Return the [x, y] coordinate for the center point of the cell that contains the specified text.  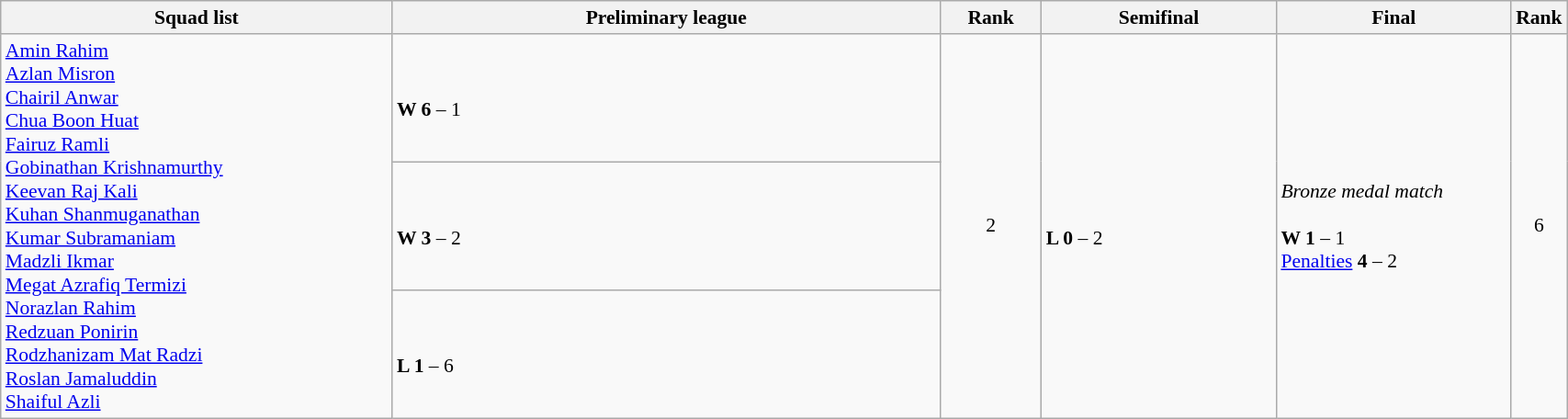
L 0 – 2 [1159, 226]
6 [1540, 226]
Squad list [197, 17]
Bronze medal matchW 1 – 1 Penalties 4 – 2 [1393, 226]
2 [991, 226]
W 6 – 1 [667, 97]
L 1 – 6 [667, 353]
W 3 – 2 [667, 226]
Semifinal [1159, 17]
Final [1393, 17]
Preliminary league [667, 17]
